Return [x, y] of the center of cell containing provided text 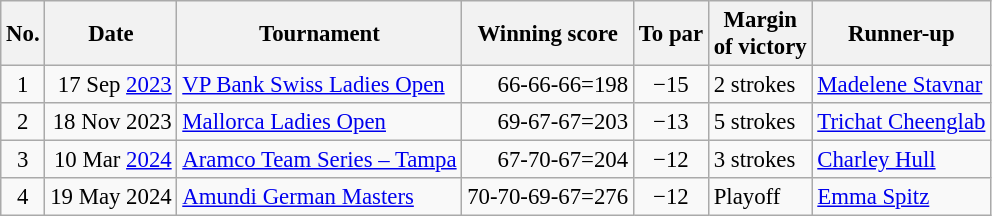
−13 [670, 122]
VP Bank Swiss Ladies Open [320, 85]
18 Nov 2023 [111, 122]
Tournament [320, 34]
Marginof victory [760, 34]
Aramco Team Series – Tampa [320, 160]
19 May 2024 [111, 197]
2 [23, 122]
66-66-66=198 [548, 85]
17 Sep 2023 [111, 85]
To par [670, 34]
4 [23, 197]
−15 [670, 85]
10 Mar 2024 [111, 160]
Playoff [760, 197]
Date [111, 34]
Mallorca Ladies Open [320, 122]
1 [23, 85]
Winning score [548, 34]
2 strokes [760, 85]
Charley Hull [902, 160]
67-70-67=204 [548, 160]
3 [23, 160]
Trichat Cheenglab [902, 122]
Amundi German Masters [320, 197]
70-70-69-67=276 [548, 197]
69-67-67=203 [548, 122]
Emma Spitz [902, 197]
Runner-up [902, 34]
No. [23, 34]
Madelene Stavnar [902, 85]
3 strokes [760, 160]
5 strokes [760, 122]
